Return [x, y] of the center of cell containing provided text 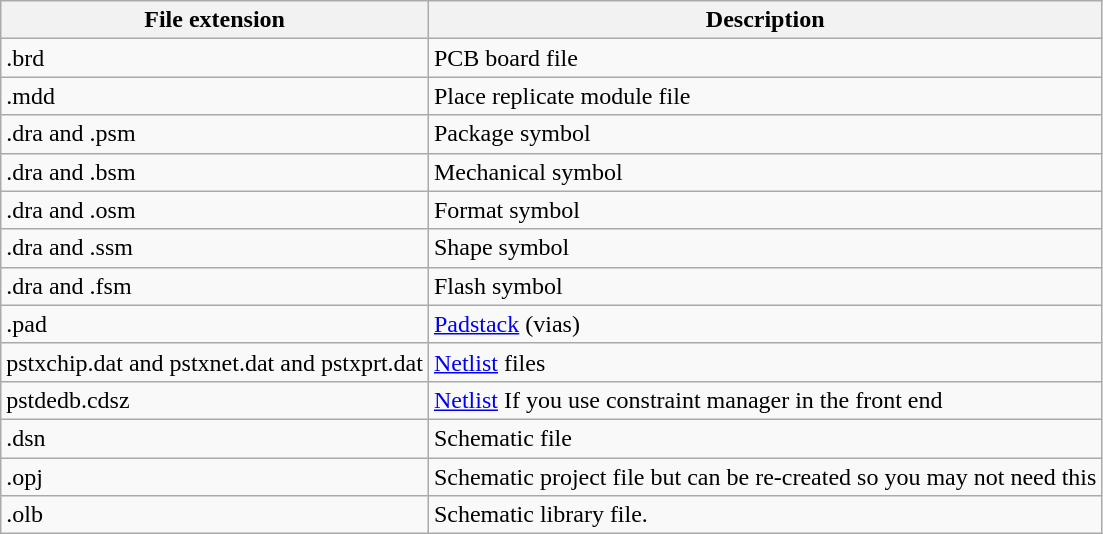
Package symbol [764, 134]
.mdd [215, 96]
.brd [215, 58]
Schematic library file. [764, 515]
.dra and .fsm [215, 286]
Schematic file [764, 438]
.dsn [215, 438]
.dra and .ssm [215, 248]
File extension [215, 20]
Mechanical symbol [764, 172]
.olb [215, 515]
.dra and .bsm [215, 172]
Format symbol [764, 210]
Netlist files [764, 362]
.opj [215, 477]
.pad [215, 324]
Padstack (vias) [764, 324]
Schematic project file but can be re-created so you may not need this [764, 477]
.dra and .psm [215, 134]
pstxchip.dat and pstxnet.dat and pstxprt.dat [215, 362]
.dra and .osm [215, 210]
Place replicate module file [764, 96]
Description [764, 20]
PCB board file [764, 58]
Netlist If you use constraint manager in the front end [764, 400]
pstdedb.cdsz [215, 400]
Flash symbol [764, 286]
Shape symbol [764, 248]
